For the text-containing cell, return its midpoint in [x, y] coordinate format. 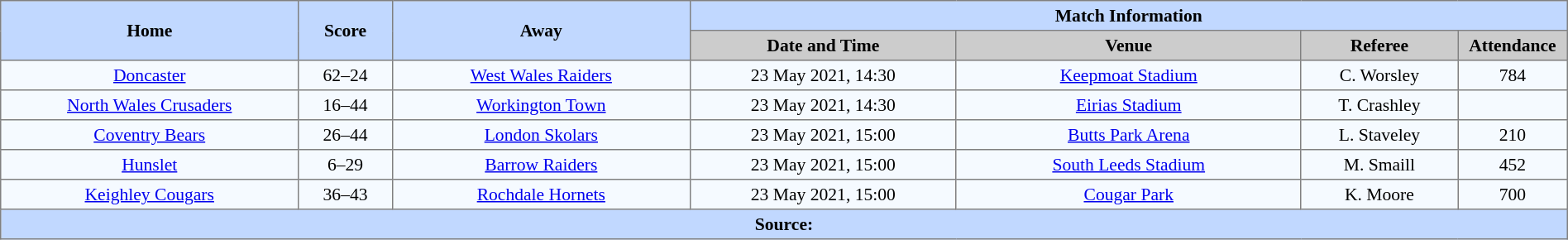
Date and Time [823, 46]
London Skolars [541, 135]
Keighley Cougars [150, 194]
Away [541, 31]
784 [1513, 75]
Rochdale Hornets [541, 194]
Hunslet [150, 165]
Barrow Raiders [541, 165]
700 [1513, 194]
Source: [784, 224]
West Wales Raiders [541, 75]
C. Worsley [1379, 75]
Home [150, 31]
South Leeds Stadium [1128, 165]
210 [1513, 135]
Match Information [1128, 16]
Doncaster [150, 75]
452 [1513, 165]
26–44 [346, 135]
Workington Town [541, 105]
North Wales Crusaders [150, 105]
Referee [1379, 46]
Cougar Park [1128, 194]
T. Crashley [1379, 105]
Eirias Stadium [1128, 105]
6–29 [346, 165]
M. Smaill [1379, 165]
16–44 [346, 105]
Keepmoat Stadium [1128, 75]
62–24 [346, 75]
Venue [1128, 46]
Score [346, 31]
Attendance [1513, 46]
L. Staveley [1379, 135]
36–43 [346, 194]
Butts Park Arena [1128, 135]
K. Moore [1379, 194]
Coventry Bears [150, 135]
